Capture the cell that displays the provided text and extract its (x, y) central coordinate. 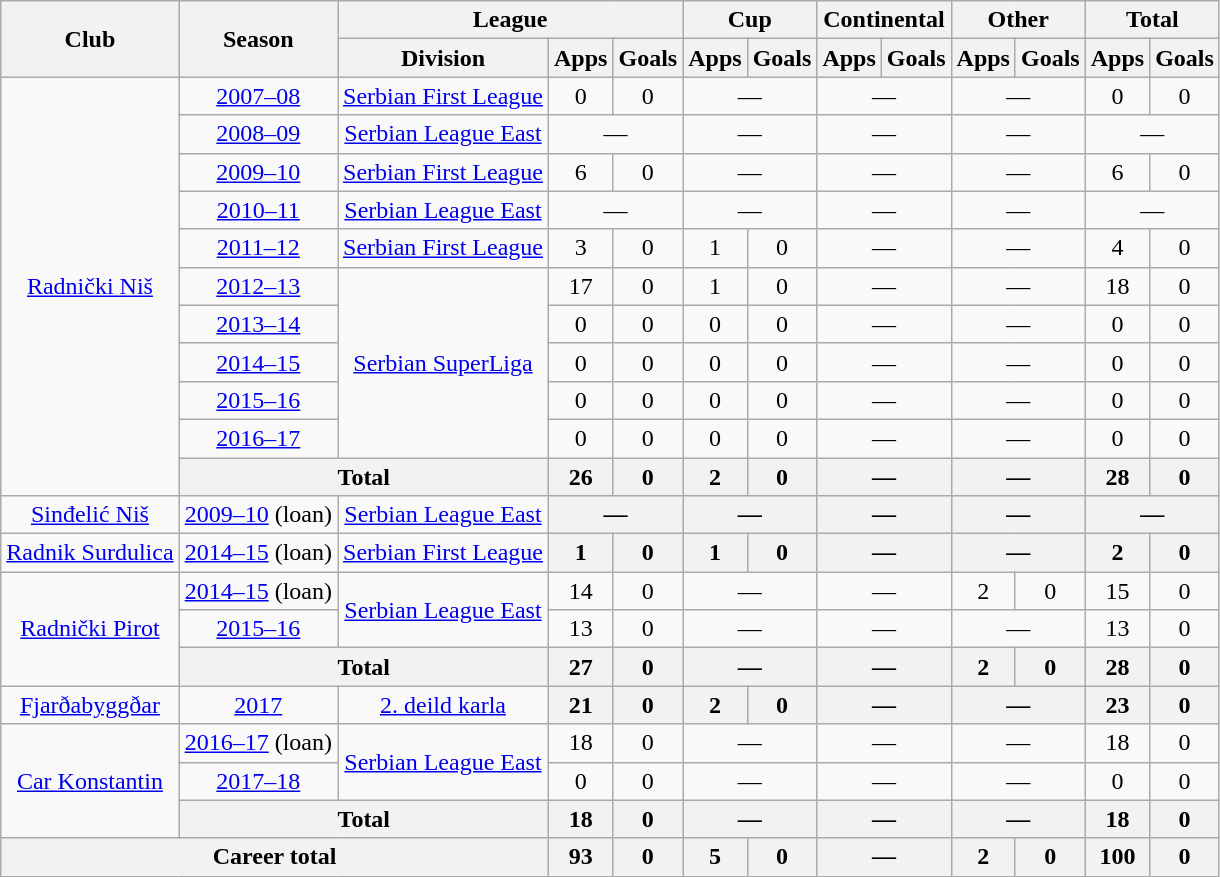
5 (715, 857)
2008–09 (258, 134)
Career total (275, 857)
Division (444, 58)
23 (1117, 705)
93 (581, 857)
Season (258, 39)
27 (581, 667)
Radnički Niš (90, 286)
Fjarðabyggðar (90, 705)
21 (581, 705)
2014–15 (258, 362)
14 (581, 591)
Continental (884, 20)
Radnički Pirot (90, 629)
2012–13 (258, 286)
2016–17 (loan) (258, 743)
2017–18 (258, 781)
Club (90, 39)
Sinđelić Niš (90, 515)
15 (1117, 591)
Cup (750, 20)
2011–12 (258, 248)
Serbian SuperLiga (444, 362)
League (510, 20)
2007–08 (258, 96)
Radnik Surdulica (90, 553)
Car Konstantin (90, 781)
17 (581, 286)
2016–17 (258, 438)
2010–11 (258, 210)
2009–10 (258, 172)
3 (581, 248)
2017 (258, 705)
4 (1117, 248)
2013–14 (258, 324)
2009–10 (loan) (258, 515)
Other (1018, 20)
100 (1117, 857)
2. deild karla (444, 705)
26 (581, 477)
